Find where the given text appears and provide that cell's center as [X, Y] coordinate. 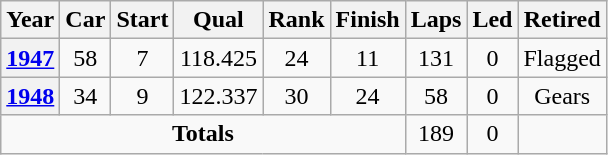
7 [142, 58]
9 [142, 96]
Retired [562, 20]
122.337 [218, 96]
34 [86, 96]
Qual [218, 20]
Start [142, 20]
Laps [436, 20]
Rank [296, 20]
11 [368, 58]
1947 [30, 58]
118.425 [218, 58]
131 [436, 58]
Car [86, 20]
Gears [562, 96]
Flagged [562, 58]
1948 [30, 96]
Finish [368, 20]
Led [492, 20]
Totals [203, 134]
189 [436, 134]
30 [296, 96]
Year [30, 20]
